Find where the given text appears and provide that cell's center as (X, Y) coordinate. 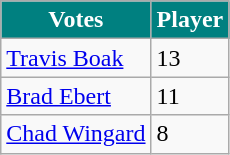
11 (190, 96)
13 (190, 58)
Votes (76, 20)
Chad Wingard (76, 134)
Travis Boak (76, 58)
Brad Ebert (76, 96)
8 (190, 134)
Player (190, 20)
